Locate the cell with the specified text and output its [X, Y] center coordinate. 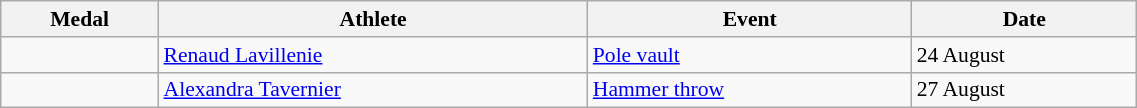
Hammer throw [750, 90]
Pole vault [750, 55]
24 August [1024, 55]
Medal [80, 19]
27 August [1024, 90]
Athlete [374, 19]
Renaud Lavillenie [374, 55]
Alexandra Tavernier [374, 90]
Event [750, 19]
Date [1024, 19]
